Detect which cell encompasses the target text, then output its (x, y) center coordinate. 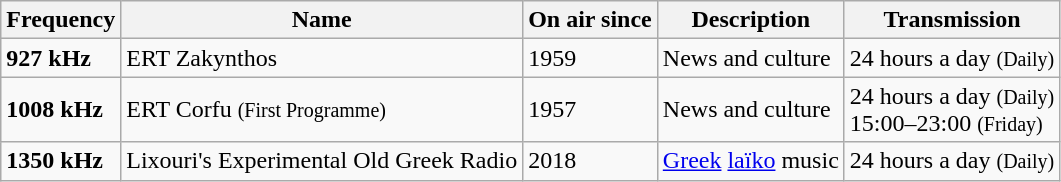
Transmission (952, 20)
1350 kHz (61, 161)
Lixouri's Experimental Old Greek Radio (322, 161)
2018 (590, 161)
Name (322, 20)
ERT Zakynthos (322, 58)
1008 kHz (61, 110)
On air since (590, 20)
Greek laïko music (750, 161)
Frequency (61, 20)
ERT Corfu (First Programme) (322, 110)
Description (750, 20)
24 hours a day (Daily) 15:00–23:00 (Friday) (952, 110)
927 kHz (61, 58)
1957 (590, 110)
1959 (590, 58)
